Extract the (X, Y) coordinate from the center of the cell holding the provided text.  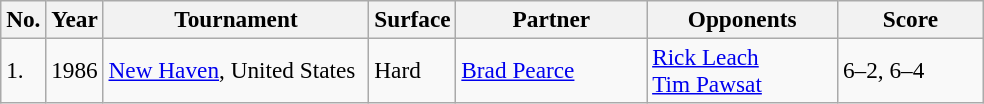
1986 (74, 70)
Hard (412, 70)
Tournament (236, 19)
6–2, 6–4 (911, 70)
Rick Leach Tim Pawsat (742, 70)
Partner (552, 19)
New Haven, United States (236, 70)
Opponents (742, 19)
No. (24, 19)
Score (911, 19)
Year (74, 19)
Brad Pearce (552, 70)
1. (24, 70)
Surface (412, 19)
